Capture the cell that displays the provided text and extract its (X, Y) central coordinate. 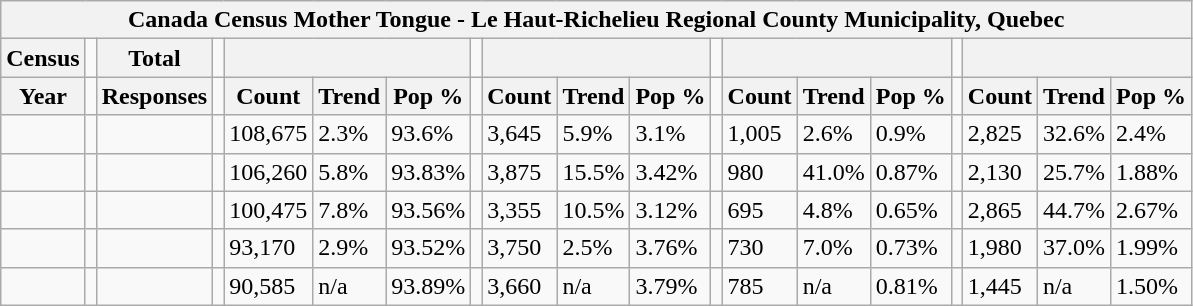
44.7% (1074, 210)
41.0% (834, 172)
7.8% (350, 210)
2,865 (1000, 210)
93.52% (428, 248)
3,750 (520, 248)
2.9% (350, 248)
2.5% (594, 248)
93.89% (428, 286)
1.50% (1150, 286)
980 (760, 172)
2.67% (1150, 210)
3,875 (520, 172)
93,170 (268, 248)
Canada Census Mother Tongue - Le Haut-Richelieu Regional County Municipality, Quebec (596, 20)
93.83% (428, 172)
5.9% (594, 134)
3.76% (670, 248)
4.8% (834, 210)
1.88% (1150, 172)
Total (154, 58)
2.4% (1150, 134)
730 (760, 248)
5.8% (350, 172)
3.12% (670, 210)
3.42% (670, 172)
90,585 (268, 286)
7.0% (834, 248)
Year (43, 96)
32.6% (1074, 134)
2.6% (834, 134)
Census (43, 58)
0.73% (910, 248)
2,130 (1000, 172)
1,005 (760, 134)
2.3% (350, 134)
3,355 (520, 210)
0.81% (910, 286)
0.65% (910, 210)
106,260 (268, 172)
25.7% (1074, 172)
1.99% (1150, 248)
Responses (154, 96)
108,675 (268, 134)
2,825 (1000, 134)
695 (760, 210)
1,445 (1000, 286)
3,645 (520, 134)
37.0% (1074, 248)
3,660 (520, 286)
15.5% (594, 172)
100,475 (268, 210)
3.79% (670, 286)
93.56% (428, 210)
1,980 (1000, 248)
3.1% (670, 134)
0.9% (910, 134)
93.6% (428, 134)
10.5% (594, 210)
0.87% (910, 172)
785 (760, 286)
